Pinpoint the cell where the given text exists, returning its (x, y) midpoint coordinate. 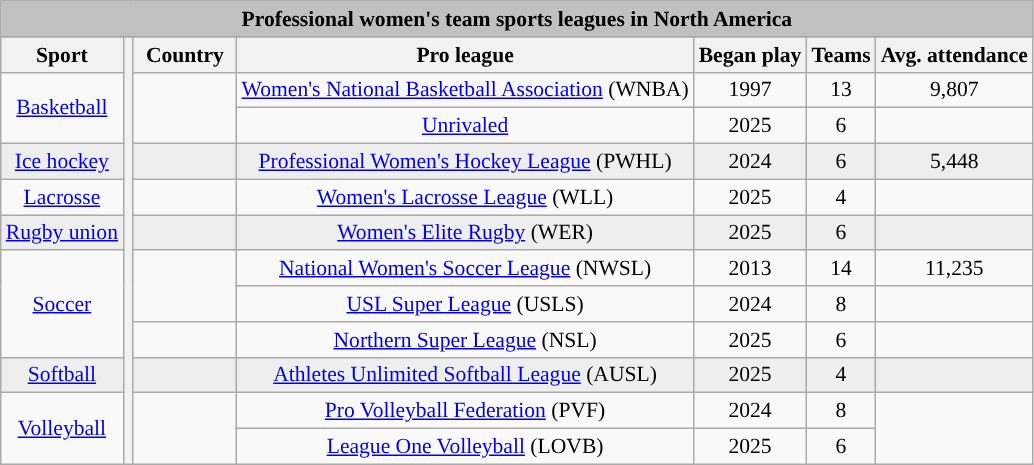
Northern Super League (NSL) (466, 340)
Athletes Unlimited Softball League (AUSL) (466, 375)
Women's Lacrosse League (WLL) (466, 197)
Began play (750, 55)
13 (840, 90)
Volleyball (62, 428)
2013 (750, 269)
11,235 (954, 269)
USL Super League (USLS) (466, 304)
1997 (750, 90)
Avg. attendance (954, 55)
Ice hockey (62, 162)
Soccer (62, 304)
Pro league (466, 55)
Teams (840, 55)
5,448 (954, 162)
Professional Women's Hockey League (PWHL) (466, 162)
Women's Elite Rugby (WER) (466, 233)
National Women's Soccer League (NWSL) (466, 269)
Pro Volleyball Federation (PVF) (466, 411)
Country (184, 55)
Lacrosse (62, 197)
League One Volleyball (LOVB) (466, 447)
Professional women's team sports leagues in North America (517, 19)
Unrivaled (466, 126)
9,807 (954, 90)
Basketball (62, 108)
Women's National Basketball Association (WNBA) (466, 90)
Softball (62, 375)
Sport (62, 55)
Rugby union (62, 233)
14 (840, 269)
